From the cell containing the given text, extract its center point as [x, y] coordinate. 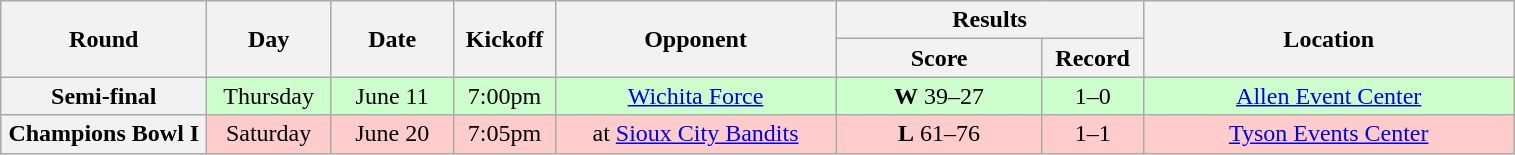
Champions Bowl I [104, 134]
Day [269, 39]
June 20 [392, 134]
Kickoff [504, 39]
Round [104, 39]
Record [1092, 58]
Date [392, 39]
at Sioux City Bandits [696, 134]
7:05pm [504, 134]
7:00pm [504, 96]
L 61–76 [939, 134]
Results [990, 20]
Score [939, 58]
Thursday [269, 96]
Allen Event Center [1328, 96]
Tyson Events Center [1328, 134]
Wichita Force [696, 96]
Semi-final [104, 96]
Opponent [696, 39]
W 39–27 [939, 96]
Saturday [269, 134]
Location [1328, 39]
1–1 [1092, 134]
1–0 [1092, 96]
June 11 [392, 96]
